Scan for the cell matching the given text and deliver its (X, Y) coordinate at center. 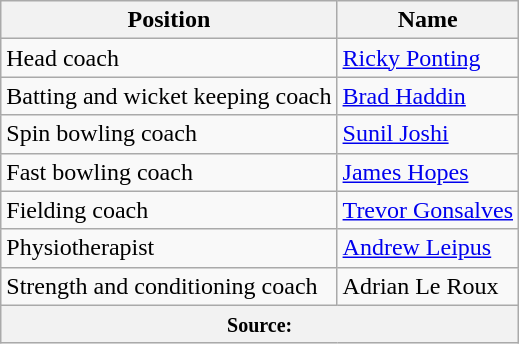
Brad Haddin (428, 96)
Name (428, 20)
Position (169, 20)
Sunil Joshi (428, 134)
James Hopes (428, 172)
Andrew Leipus (428, 248)
Spin bowling coach (169, 134)
Adrian Le Roux (428, 286)
Trevor Gonsalves (428, 210)
Head coach (169, 58)
Fast bowling coach (169, 172)
Ricky Ponting (428, 58)
Source: (260, 324)
Strength and conditioning coach (169, 286)
Physiotherapist (169, 248)
Fielding coach (169, 210)
Batting and wicket keeping coach (169, 96)
